Return [X, Y] of the center of cell containing provided text 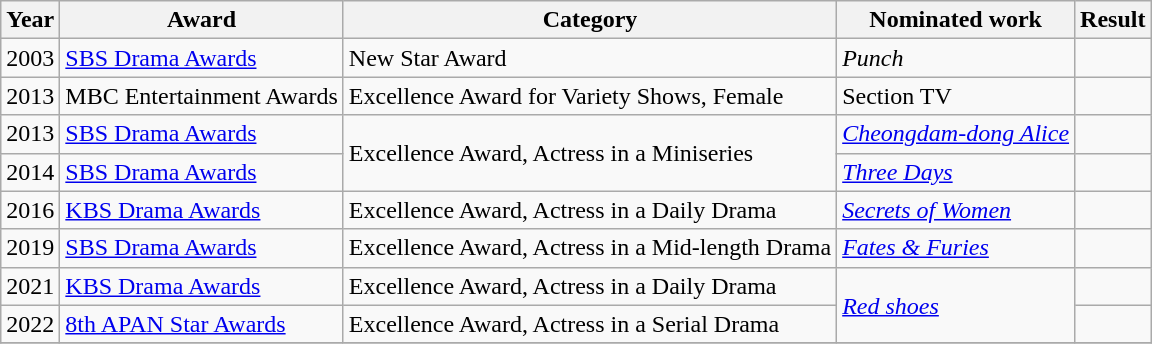
Fates & Furies [956, 248]
2016 [30, 210]
8th APAN Star Awards [202, 324]
Excellence Award, Actress in a Miniseries [590, 153]
Excellence Award for Variety Shows, Female [590, 96]
Cheongdam-dong Alice [956, 134]
2021 [30, 286]
Year [30, 20]
Section TV [956, 96]
Red shoes [956, 305]
Three Days [956, 172]
Secrets of Women [956, 210]
2022 [30, 324]
Category [590, 20]
2003 [30, 58]
MBC Entertainment Awards [202, 96]
2014 [30, 172]
2019 [30, 248]
Excellence Award, Actress in a Serial Drama [590, 324]
New Star Award [590, 58]
Excellence Award, Actress in a Mid-length Drama [590, 248]
Punch [956, 58]
Result [1113, 20]
Nominated work [956, 20]
Award [202, 20]
